Determine the [x, y] coordinate at the center of the cell enclosing the given text.  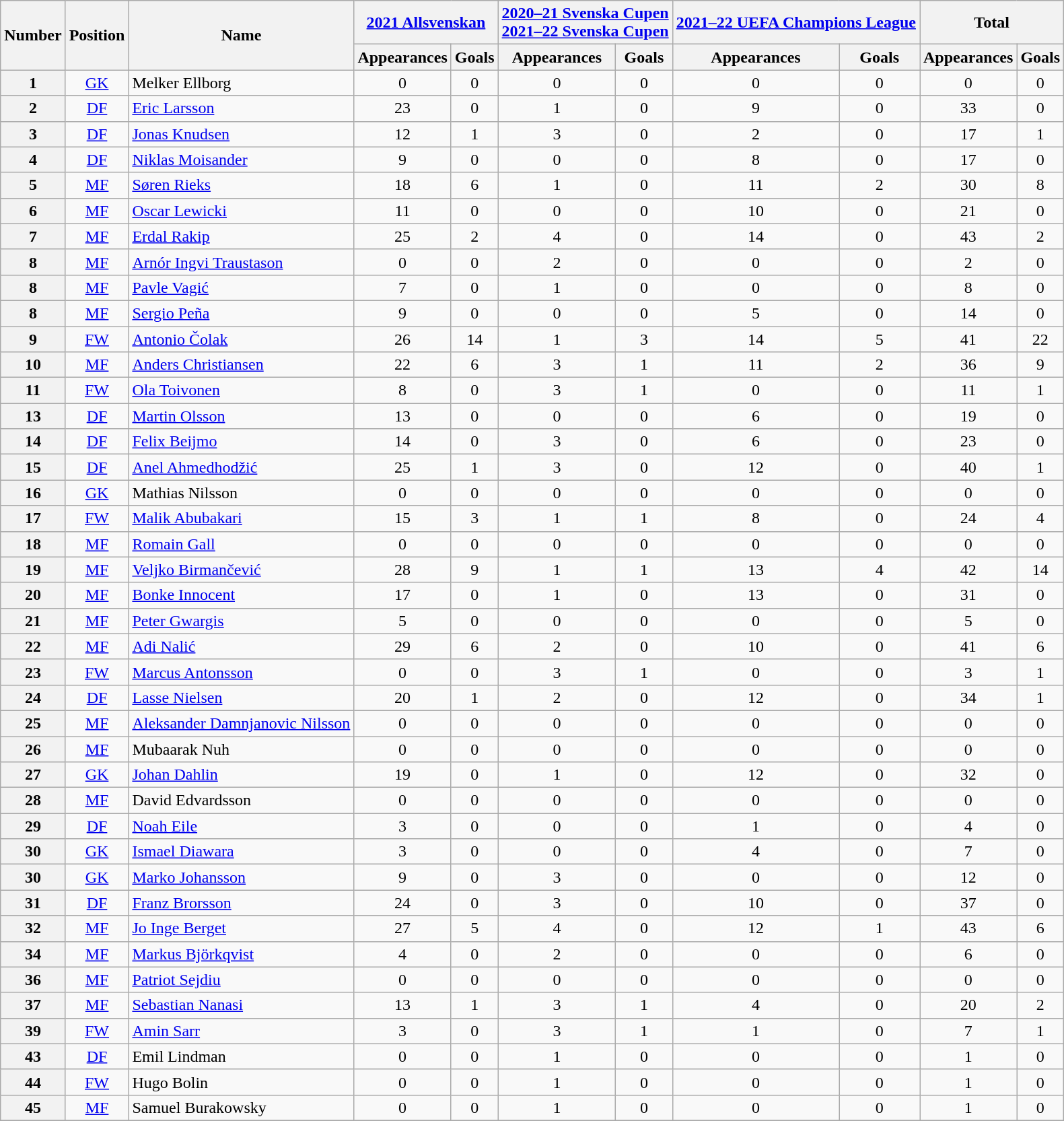
33 [968, 108]
Emil Lindman [241, 1056]
Peter Gwargis [241, 621]
Erdal Rakip [241, 236]
16 [33, 493]
Felix Beijmo [241, 442]
40 [968, 467]
Franz Brorsson [241, 903]
Position [97, 35]
Melker Ellborg [241, 83]
Sebastian Nanasi [241, 1005]
Samuel Burakowsky [241, 1108]
Patriot Sejdiu [241, 980]
Johan Dahlin [241, 775]
Bonke Innocent [241, 595]
Anders Christiansen [241, 365]
44 [33, 1082]
Ola Toivonen [241, 390]
Marko Johansson [241, 877]
Veljko Birmančević [241, 570]
Mubaarak Nuh [241, 749]
Amin Sarr [241, 1031]
Lasse Nielsen [241, 698]
Arnór Ingvi Traustason [241, 262]
Malik Abubakari [241, 518]
Markus Björkqvist [241, 954]
Name [241, 35]
Adi Nalić [241, 646]
Aleksander Damnjanovic Nilsson [241, 723]
Eric Larsson [241, 108]
Oscar Lewicki [241, 211]
Noah Eile [241, 826]
Martin Olsson [241, 416]
Ismael Diawara [241, 852]
Number [33, 35]
Jonas Knudsen [241, 134]
2021–22 UEFA Champions League [795, 23]
Anel Ahmedhodžić [241, 467]
45 [33, 1108]
Hugo Bolin [241, 1082]
Marcus Antonsson [241, 672]
39 [33, 1031]
David Edvardsson [241, 801]
Jo Inge Berget [241, 928]
Total [991, 23]
Sergio Peña [241, 313]
Pavle Vagić [241, 287]
42 [968, 570]
Antonio Čolak [241, 339]
Niklas Moisander [241, 160]
Mathias Nilsson [241, 493]
2020–21 Svenska Cupen2021–22 Svenska Cupen [586, 23]
2021 Allsvenskan [426, 23]
Søren Rieks [241, 185]
Romain Gall [241, 544]
